Extract the (X, Y) coordinate from the center of the cell holding the provided text.  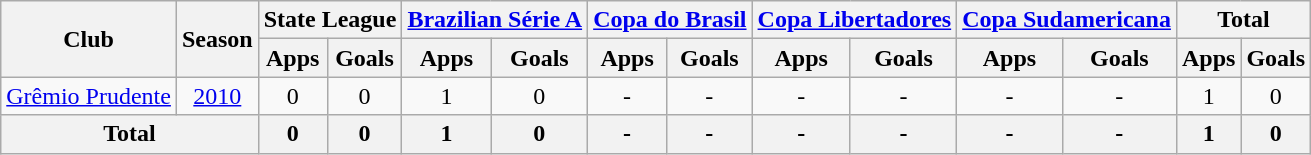
Season (217, 39)
Copa Libertadores (854, 20)
Copa do Brasil (670, 20)
Copa Sudamericana (1067, 20)
Brazilian Série A (495, 20)
Club (89, 39)
2010 (217, 96)
Grêmio Prudente (89, 96)
State League (330, 20)
